Provide the (X, Y) coordinate of the cell's center where the given text is located.  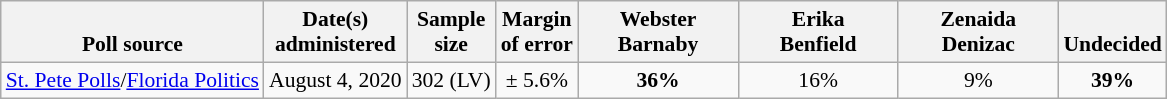
ZenaidaDenizac (978, 32)
ErikaBenfield (818, 32)
302 (LV) (452, 80)
39% (1112, 80)
Marginof error (537, 32)
Poll source (132, 32)
9% (978, 80)
Samplesize (452, 32)
August 4, 2020 (336, 80)
Date(s)administered (336, 32)
± 5.6% (537, 80)
Undecided (1112, 32)
16% (818, 80)
St. Pete Polls/Florida Politics (132, 80)
WebsterBarnaby (658, 32)
36% (658, 80)
